Capture the cell that displays the provided text and extract its (X, Y) central coordinate. 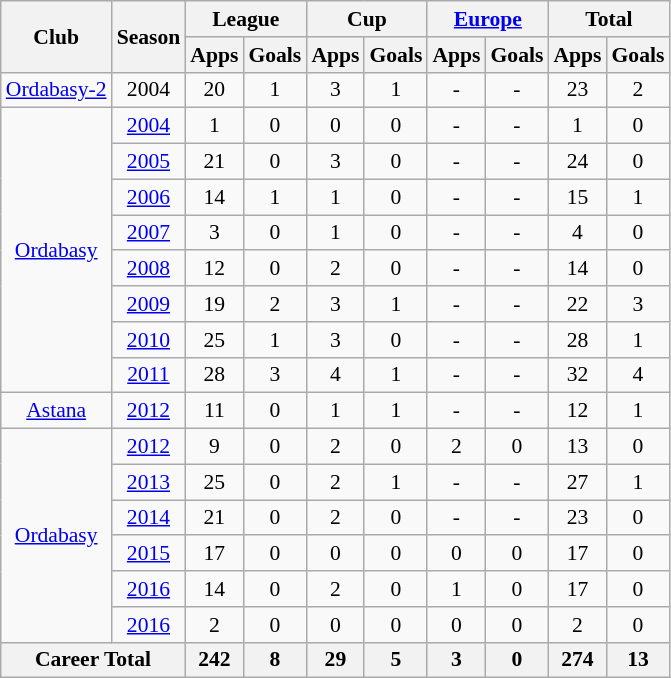
2009 (149, 304)
20 (214, 90)
32 (577, 375)
Cup (366, 19)
Astana (56, 411)
15 (577, 197)
24 (577, 162)
Season (149, 36)
2014 (149, 518)
8 (274, 660)
29 (335, 660)
2007 (149, 233)
22 (577, 304)
2006 (149, 197)
2013 (149, 482)
2008 (149, 269)
11 (214, 411)
2011 (149, 375)
19 (214, 304)
9 (214, 447)
2005 (149, 162)
Ordabasy-2 (56, 90)
Europe (488, 19)
League (246, 19)
Total (608, 19)
2015 (149, 554)
Career Total (94, 660)
5 (396, 660)
242 (214, 660)
274 (577, 660)
2010 (149, 340)
27 (577, 482)
Club (56, 36)
